Return the (X, Y) coordinate for the center point of the cell that contains the specified text.  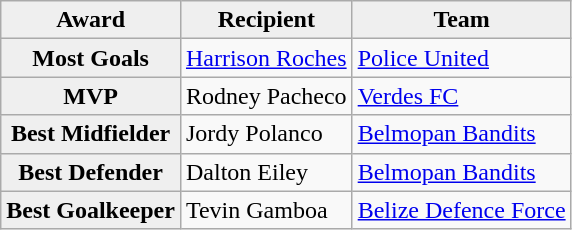
Jordy Polanco (266, 134)
Most Goals (91, 58)
Police United (462, 58)
Best Defender (91, 172)
Belize Defence Force (462, 210)
Best Goalkeeper (91, 210)
Team (462, 20)
Tevin Gamboa (266, 210)
Award (91, 20)
MVP (91, 96)
Recipient (266, 20)
Rodney Pacheco (266, 96)
Dalton Eiley (266, 172)
Harrison Roches (266, 58)
Verdes FC (462, 96)
Best Midfielder (91, 134)
